For the text-containing cell, return its midpoint in [x, y] coordinate format. 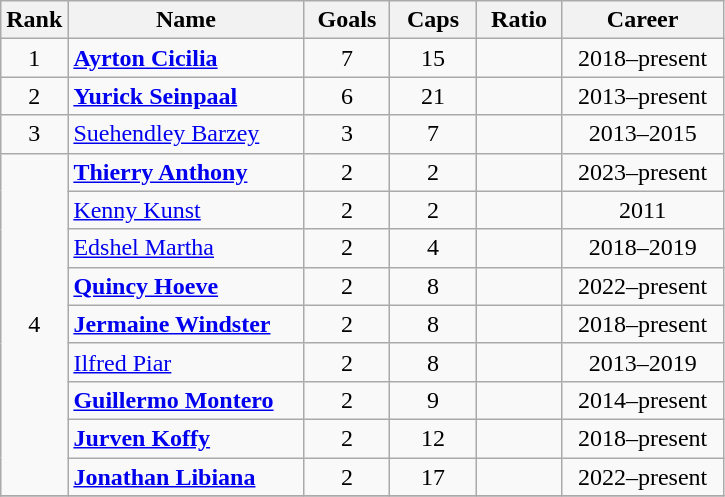
2023–present [642, 172]
Thierry Anthony [186, 172]
17 [433, 477]
Career [642, 20]
21 [433, 96]
Rank [34, 20]
Jurven Koffy [186, 438]
12 [433, 438]
9 [433, 400]
Yurick Seinpaal [186, 96]
Goals [347, 20]
Guillermo Montero [186, 400]
Jermaine Windster [186, 324]
Edshel Martha [186, 248]
2018–2019 [642, 248]
2014–present [642, 400]
2013–2019 [642, 362]
2013–present [642, 96]
Ayrton Cicilia [186, 58]
Jonathan Libiana [186, 477]
Name [186, 20]
6 [347, 96]
15 [433, 58]
Suehendley Barzey [186, 134]
Quincy Hoeve [186, 286]
Ratio [519, 20]
Caps [433, 20]
2011 [642, 210]
2013–2015 [642, 134]
1 [34, 58]
Kenny Kunst [186, 210]
Ilfred Piar [186, 362]
